Search for the cell housing the specified text and yield its (X, Y) center coordinate. 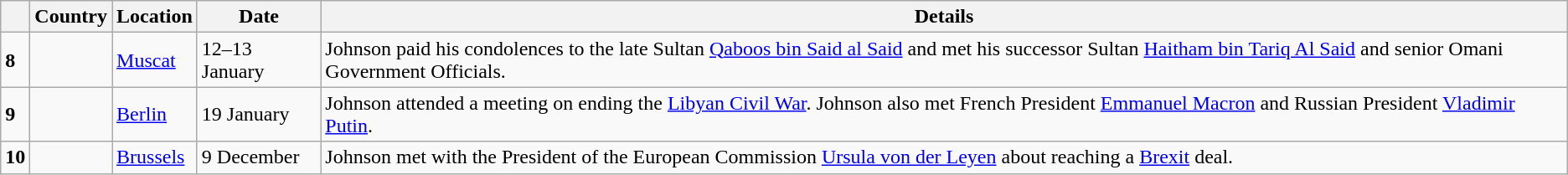
Johnson met with the President of the European Commission Ursula von der Leyen about reaching a Brexit deal. (944, 157)
19 January (258, 114)
9 December (258, 157)
Location (155, 17)
Johnson attended a meeting on ending the Libyan Civil War. Johnson also met French President Emmanuel Macron and Russian President Vladimir Putin. (944, 114)
Country (71, 17)
8 (15, 60)
12–13 January (258, 60)
Details (944, 17)
10 (15, 157)
Muscat (155, 60)
Berlin (155, 114)
9 (15, 114)
Brussels (155, 157)
Date (258, 17)
